Identify which cell holds the provided text, then report its (X, Y) central coordinate. 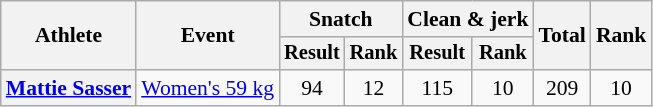
Event (208, 36)
12 (374, 88)
94 (312, 88)
Athlete (68, 36)
115 (437, 88)
Total (562, 36)
Women's 59 kg (208, 88)
Snatch (340, 19)
Clean & jerk (468, 19)
209 (562, 88)
Mattie Sasser (68, 88)
